For the text-containing cell, return its midpoint in (X, Y) coordinate format. 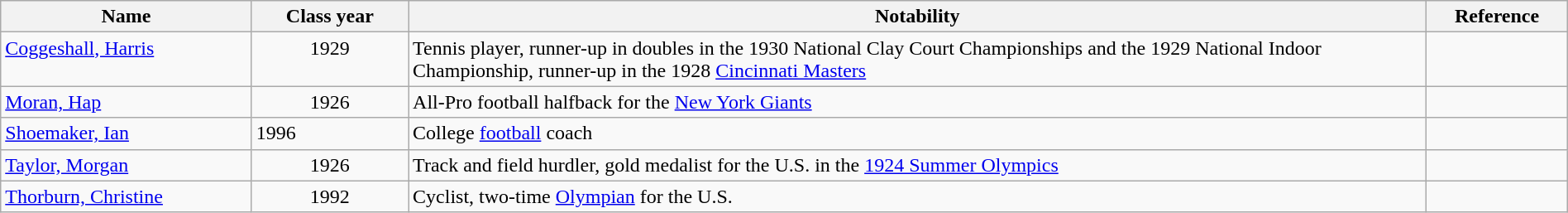
Shoemaker, Ian (126, 133)
1929 (329, 60)
All-Pro football halfback for the New York Giants (918, 102)
Cyclist, two-time Olympian for the U.S. (918, 196)
Taylor, Morgan (126, 165)
1996 (329, 133)
Notability (918, 17)
Thorburn, Christine (126, 196)
Track and field hurdler, gold medalist for the U.S. in the 1924 Summer Olympics (918, 165)
College football coach (918, 133)
Coggeshall, Harris (126, 60)
1992 (329, 196)
Moran, Hap (126, 102)
Name (126, 17)
Class year (329, 17)
Reference (1497, 17)
